Search for the cell housing the specified text and yield its (x, y) center coordinate. 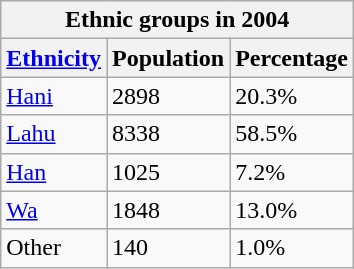
Lahu (54, 134)
20.3% (292, 96)
140 (168, 248)
Population (168, 58)
Percentage (292, 58)
Wa (54, 210)
7.2% (292, 172)
Han (54, 172)
1.0% (292, 248)
Hani (54, 96)
58.5% (292, 134)
1025 (168, 172)
13.0% (292, 210)
8338 (168, 134)
1848 (168, 210)
Ethnic groups in 2004 (178, 20)
Other (54, 248)
2898 (168, 96)
Ethnicity (54, 58)
